For the text-containing cell, return its midpoint in (X, Y) coordinate format. 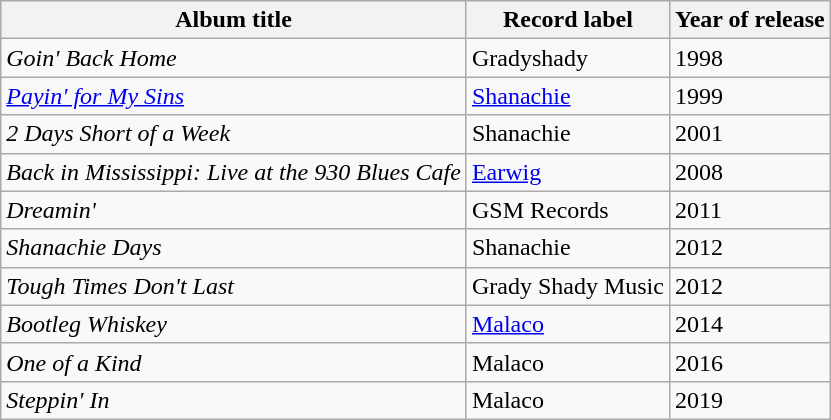
2014 (750, 324)
Bootleg Whiskey (234, 324)
Grady Shady Music (568, 286)
Steppin' In (234, 400)
Goin' Back Home (234, 58)
2011 (750, 210)
2016 (750, 362)
Record label (568, 20)
Dreamin' (234, 210)
Payin' for My Sins (234, 96)
Tough Times Don't Last (234, 286)
Earwig (568, 172)
2019 (750, 400)
Back in Mississippi: Live at the 930 Blues Cafe (234, 172)
1999 (750, 96)
2001 (750, 134)
1998 (750, 58)
One of a Kind (234, 362)
GSM Records (568, 210)
Album title (234, 20)
Gradyshady (568, 58)
2008 (750, 172)
2 Days Short of a Week (234, 134)
Year of release (750, 20)
Shanachie Days (234, 248)
